Pinpoint the cell where the given text exists, returning its (X, Y) midpoint coordinate. 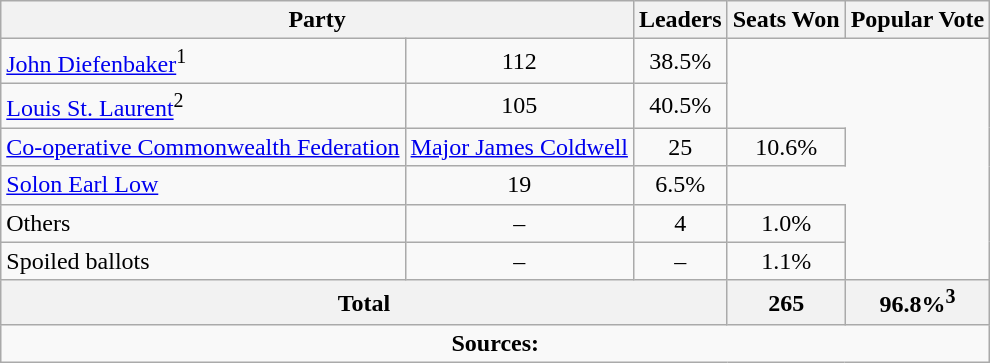
96.8%3 (918, 302)
1.0% (786, 223)
Party (318, 20)
Major James Coldwell (519, 147)
112 (519, 62)
Others (203, 223)
Total (364, 302)
Louis St. Laurent2 (203, 106)
40.5% (680, 106)
19 (519, 185)
Seats Won (786, 20)
10.6% (786, 147)
4 (680, 223)
Spoiled ballots (203, 261)
1.1% (786, 261)
Co-operative Commonwealth Federation (203, 147)
25 (680, 147)
265 (786, 302)
Leaders (680, 20)
Popular Vote (918, 20)
John Diefenbaker1 (203, 62)
Sources: (496, 344)
38.5% (680, 62)
105 (519, 106)
Solon Earl Low (203, 185)
6.5% (680, 185)
